Return [x, y] of the center of cell containing provided text 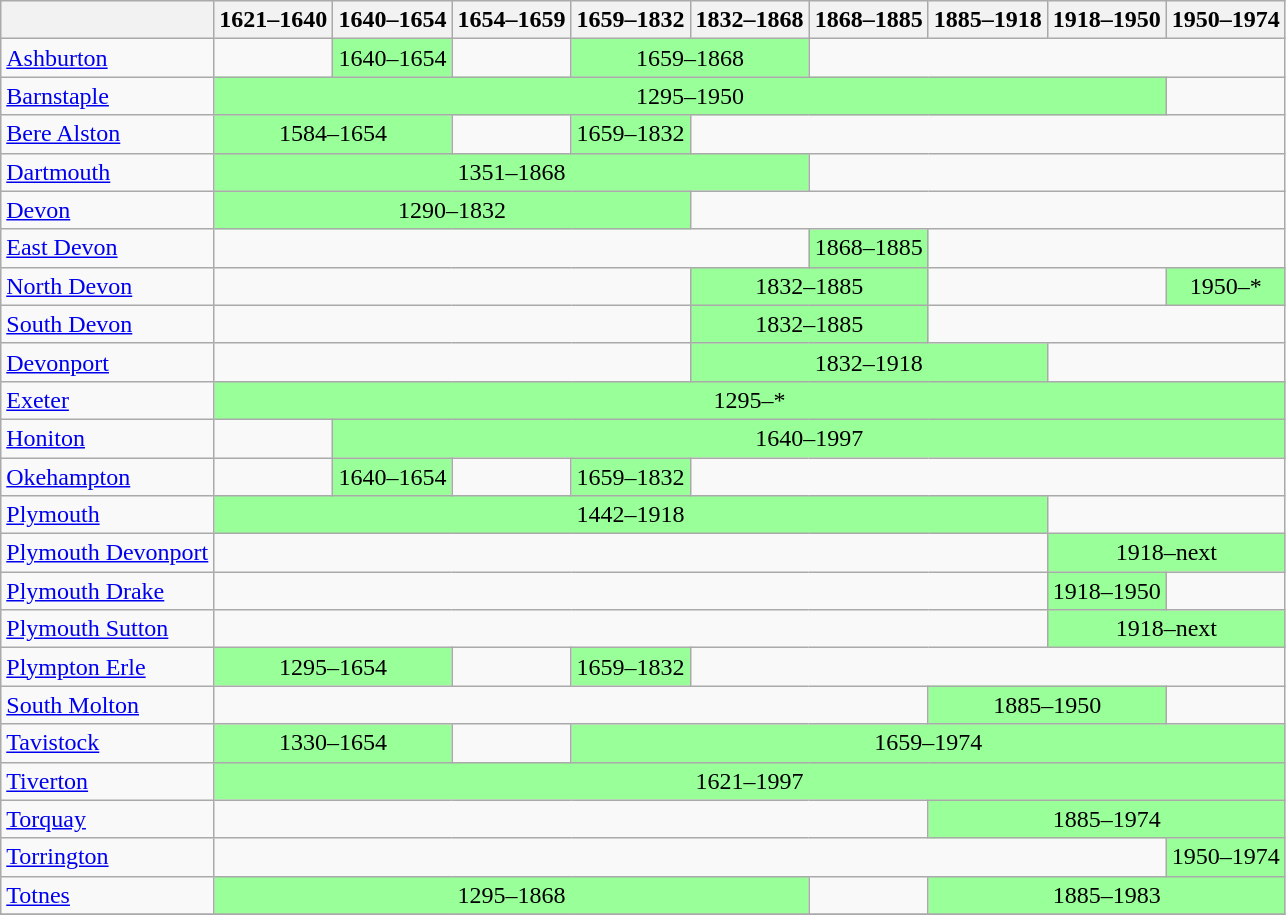
Torrington [108, 857]
1832–1918 [868, 362]
Honiton [108, 438]
1584–1654 [333, 134]
1330–1654 [333, 743]
Plymouth [108, 515]
Plymouth Sutton [108, 629]
1351–1868 [512, 172]
South Devon [108, 324]
1654–1659 [512, 20]
Bere Alston [108, 134]
Plymouth Drake [108, 591]
1885–1950 [1047, 705]
1295–* [750, 400]
1295–1654 [333, 667]
Dartmouth [108, 172]
1295–1868 [512, 895]
Devon [108, 210]
1659–1868 [690, 58]
1442–1918 [630, 515]
Tavistock [108, 743]
1885–1983 [1106, 895]
1290–1832 [452, 210]
Exeter [108, 400]
Totnes [108, 895]
Barnstaple [108, 96]
Plympton Erle [108, 667]
1659–1974 [928, 743]
1295–1950 [690, 96]
North Devon [108, 286]
1621–1997 [750, 781]
1621–1640 [274, 20]
1640–1997 [809, 438]
Devonport [108, 362]
Plymouth Devonport [108, 553]
1832–1868 [750, 20]
Ashburton [108, 58]
1885–1918 [988, 20]
South Molton [108, 705]
1885–1974 [1106, 819]
1950–* [1226, 286]
Okehampton [108, 477]
Tiverton [108, 781]
Torquay [108, 819]
East Devon [108, 248]
